Return the [x, y] coordinate for the center point of the cell that contains the specified text.  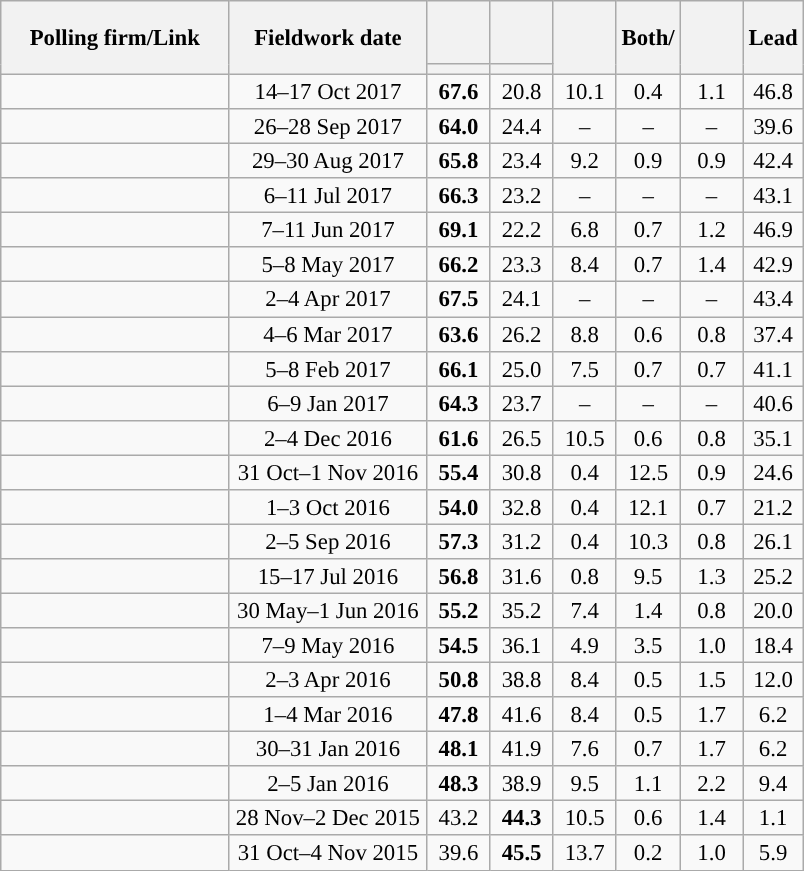
30–31 Jan 2016 [328, 750]
41.6 [522, 714]
0.2 [648, 854]
12.5 [648, 472]
42.9 [773, 266]
29–30 Aug 2017 [328, 162]
7.4 [584, 610]
7.6 [584, 750]
26–28 Sep 2017 [328, 126]
6–11 Jul 2017 [328, 196]
56.8 [458, 576]
12.0 [773, 680]
2–3 Apr 2016 [328, 680]
66.3 [458, 196]
44.3 [522, 818]
64.0 [458, 126]
66.2 [458, 266]
24.6 [773, 472]
67.5 [458, 300]
55.4 [458, 472]
21.2 [773, 508]
31.2 [522, 542]
Fieldwork date [328, 38]
3.5 [648, 646]
50.8 [458, 680]
67.6 [458, 92]
30 May–1 Jun 2016 [328, 610]
24.4 [522, 126]
43.2 [458, 818]
7.5 [584, 368]
14–17 Oct 2017 [328, 92]
23.7 [522, 404]
32.8 [522, 508]
37.4 [773, 334]
31 Oct–1 Nov 2016 [328, 472]
22.2 [522, 230]
10.1 [584, 92]
2.2 [712, 784]
23.4 [522, 162]
46.8 [773, 92]
25.0 [522, 368]
31 Oct–4 Nov 2015 [328, 854]
15–17 Jul 2016 [328, 576]
42.4 [773, 162]
61.6 [458, 438]
1–4 Mar 2016 [328, 714]
30.8 [522, 472]
1.2 [712, 230]
46.9 [773, 230]
41.1 [773, 368]
20.0 [773, 610]
26.2 [522, 334]
9.2 [584, 162]
54.5 [458, 646]
35.2 [522, 610]
24.1 [522, 300]
66.1 [458, 368]
43.4 [773, 300]
7–11 Jun 2017 [328, 230]
48.1 [458, 750]
25.2 [773, 576]
36.1 [522, 646]
18.4 [773, 646]
4.9 [584, 646]
Polling firm/Link [115, 38]
26.5 [522, 438]
28 Nov–2 Dec 2015 [328, 818]
2–4 Dec 2016 [328, 438]
2–5 Sep 2016 [328, 542]
2–4 Apr 2017 [328, 300]
41.9 [522, 750]
47.8 [458, 714]
Lead [773, 38]
1.3 [712, 576]
57.3 [458, 542]
23.2 [522, 196]
40.6 [773, 404]
38.9 [522, 784]
48.3 [458, 784]
Both/ [648, 38]
55.2 [458, 610]
7–9 May 2016 [328, 646]
5–8 May 2017 [328, 266]
13.7 [584, 854]
2–5 Jan 2016 [328, 784]
9.4 [773, 784]
12.1 [648, 508]
63.6 [458, 334]
1.5 [712, 680]
43.1 [773, 196]
65.8 [458, 162]
5–8 Feb 2017 [328, 368]
35.1 [773, 438]
38.8 [522, 680]
6.8 [584, 230]
4–6 Mar 2017 [328, 334]
1–3 Oct 2016 [328, 508]
23.3 [522, 266]
26.1 [773, 542]
69.1 [458, 230]
64.3 [458, 404]
20.8 [522, 92]
31.6 [522, 576]
6–9 Jan 2017 [328, 404]
45.5 [522, 854]
54.0 [458, 508]
10.3 [648, 542]
5.9 [773, 854]
8.8 [584, 334]
